Search for the cell housing the specified text and yield its [X, Y] center coordinate. 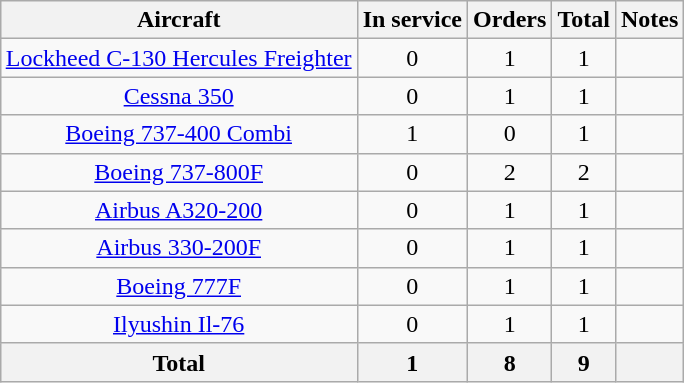
Cessna 350 [178, 96]
Boeing 737-800F [178, 172]
Boeing 737-400 Combi [178, 134]
9 [584, 362]
Orders [510, 20]
Ilyushin Il-76 [178, 324]
Lockheed C-130 Hercules Freighter [178, 58]
Airbus 330-200F [178, 248]
8 [510, 362]
Boeing 777F [178, 286]
Aircraft [178, 20]
In service [412, 20]
Notes [649, 20]
Airbus A320-200 [178, 210]
